Detect which cell encompasses the target text, then output its [X, Y] center coordinate. 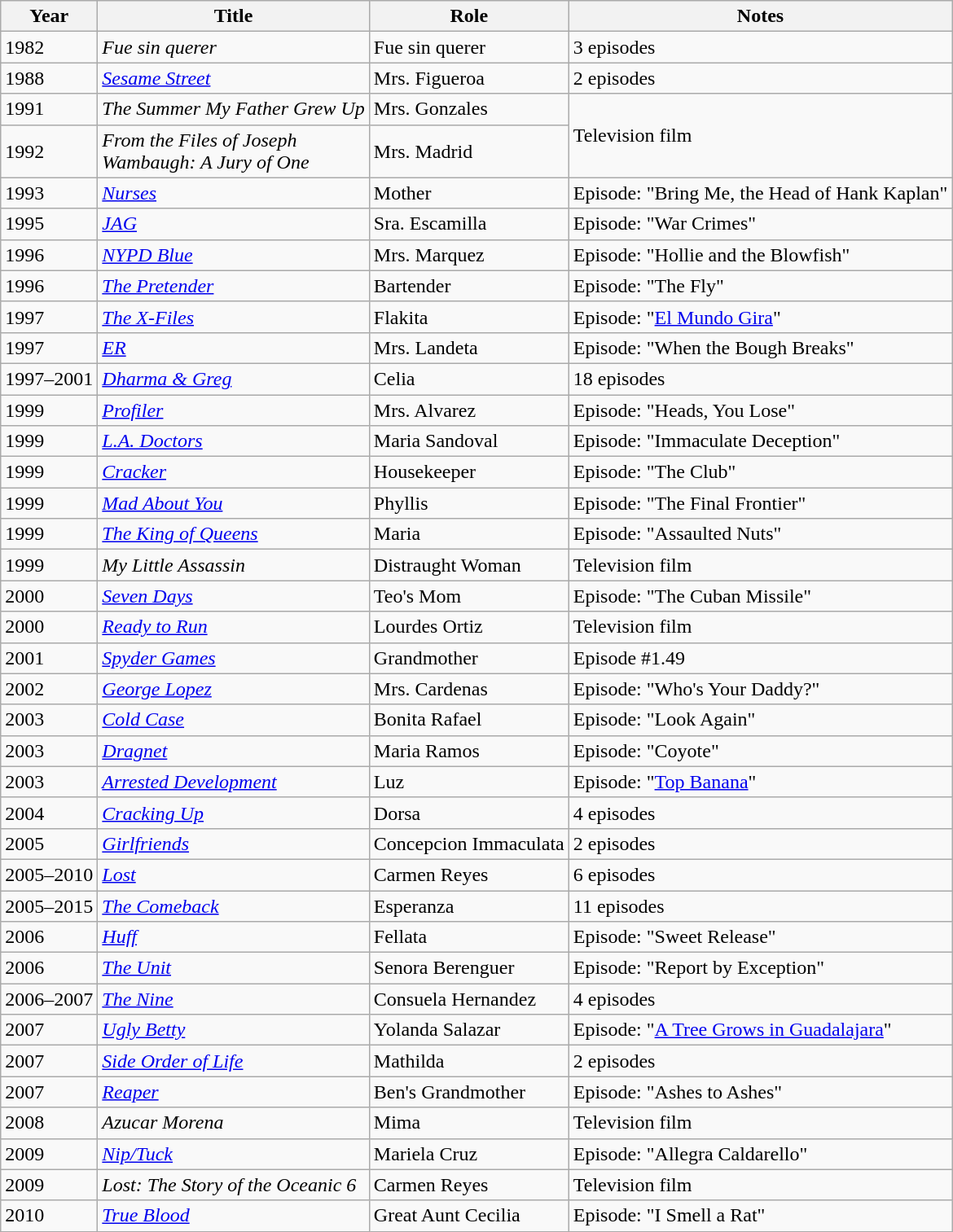
3 episodes [761, 47]
L.A. Doctors [233, 441]
Maria [469, 534]
Episode: "Report by Exception" [761, 968]
Lourdes Ortiz [469, 627]
2005–2010 [49, 875]
Dharma & Greg [233, 379]
The King of Queens [233, 534]
Episode: "Hollie and the Blowfish" [761, 255]
George Lopez [233, 689]
Esperanza [469, 906]
Seven Days [233, 596]
Episode: "Assaulted Nuts" [761, 534]
Episode: "Who's Your Daddy?" [761, 689]
Teo's Mom [469, 596]
Side Order of Life [233, 1061]
Maria Sandoval [469, 441]
Mrs. Gonzales [469, 109]
1982 [49, 47]
Episode: "The Cuban Missile" [761, 596]
Title [233, 16]
Episode: "Sweet Release" [761, 937]
1997–2001 [49, 379]
Arrested Development [233, 782]
Bonita Rafael [469, 720]
2008 [49, 1123]
Episode: "Coyote" [761, 751]
Nip/Tuck [233, 1154]
2002 [49, 689]
Nurses [233, 193]
1991 [49, 109]
From the Files of JosephWambaugh: A Jury of One [233, 151]
Consuela Hernandez [469, 999]
Episode: "Immaculate Deception" [761, 441]
The Pretender [233, 286]
Cold Case [233, 720]
1993 [49, 193]
Sra. Escamilla [469, 224]
Spyder Games [233, 658]
1988 [49, 78]
My Little Assassin [233, 565]
Sesame Street [233, 78]
2005–2015 [49, 906]
Episode: "A Tree Grows in Guadalajara" [761, 1030]
Profiler [233, 410]
Episode: "War Crimes" [761, 224]
Mrs. Marquez [469, 255]
Episode: "Heads, You Lose" [761, 410]
Lost [233, 875]
Mima [469, 1123]
Distraught Woman [469, 565]
Episode: "Allegra Caldarello" [761, 1154]
NYPD Blue [233, 255]
Flakita [469, 317]
Episode: "When the Bough Breaks" [761, 348]
2010 [49, 1216]
Mrs. Landeta [469, 348]
ER [233, 348]
Episode: "The Fly" [761, 286]
Episode: "The Final Frontier" [761, 503]
Reaper [233, 1092]
2001 [49, 658]
The Comeback [233, 906]
Mother [469, 193]
Concepcion Immaculata [469, 844]
1992 [49, 151]
2006–2007 [49, 999]
Fellata [469, 937]
The Nine [233, 999]
Huff [233, 937]
Azucar Morena [233, 1123]
True Blood [233, 1216]
Mathilda [469, 1061]
Mrs. Madrid [469, 151]
Episode: "El Mundo Gira" [761, 317]
Dragnet [233, 751]
Senora Berenguer [469, 968]
Girlfriends [233, 844]
Great Aunt Cecilia [469, 1216]
Phyllis [469, 503]
Luz [469, 782]
JAG [233, 224]
2004 [49, 813]
Episode: "Bring Me, the Head of Hank Kaplan" [761, 193]
Role [469, 16]
Ready to Run [233, 627]
6 episodes [761, 875]
Mad About You [233, 503]
Episode: "The Club" [761, 472]
The X-Files [233, 317]
Episode: "Ashes to Ashes" [761, 1092]
18 episodes [761, 379]
Episode: "I Smell a Rat" [761, 1216]
Ben's Grandmother [469, 1092]
Mrs. Figueroa [469, 78]
Episode #1.49 [761, 658]
1995 [49, 224]
Grandmother [469, 658]
Ugly Betty [233, 1030]
Cracker [233, 472]
Mariela Cruz [469, 1154]
Dorsa [469, 813]
11 episodes [761, 906]
Cracking Up [233, 813]
2005 [49, 844]
The Summer My Father Grew Up [233, 109]
Episode: "Look Again" [761, 720]
The Unit [233, 968]
Maria Ramos [469, 751]
Yolanda Salazar [469, 1030]
Mrs. Alvarez [469, 410]
Housekeeper [469, 472]
Episode: "Top Banana" [761, 782]
Bartender [469, 286]
Lost: The Story of the Oceanic 6 [233, 1185]
Notes [761, 16]
Year [49, 16]
Mrs. Cardenas [469, 689]
Celia [469, 379]
